Output the (x, y) coordinate of the center of the cell containing the given text.  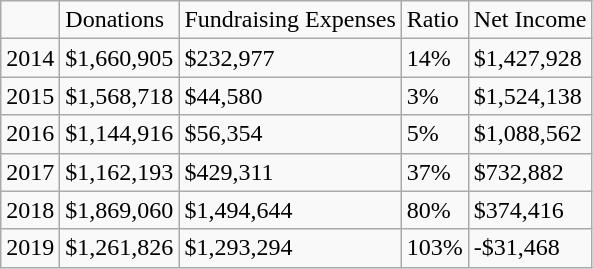
$1,293,294 (290, 248)
$1,660,905 (120, 58)
$1,088,562 (530, 134)
103% (434, 248)
2014 (30, 58)
$732,882 (530, 172)
14% (434, 58)
$1,261,826 (120, 248)
80% (434, 210)
5% (434, 134)
$1,869,060 (120, 210)
Ratio (434, 20)
$374,416 (530, 210)
2017 (30, 172)
$56,354 (290, 134)
37% (434, 172)
$1,524,138 (530, 96)
2018 (30, 210)
$429,311 (290, 172)
$1,162,193 (120, 172)
$232,977 (290, 58)
3% (434, 96)
$44,580 (290, 96)
Donations (120, 20)
Net Income (530, 20)
2016 (30, 134)
$1,568,718 (120, 96)
2019 (30, 248)
$1,427,928 (530, 58)
Fundraising Expenses (290, 20)
-$31,468 (530, 248)
$1,144,916 (120, 134)
$1,494,644 (290, 210)
2015 (30, 96)
